Capture the cell that displays the provided text and extract its [X, Y] central coordinate. 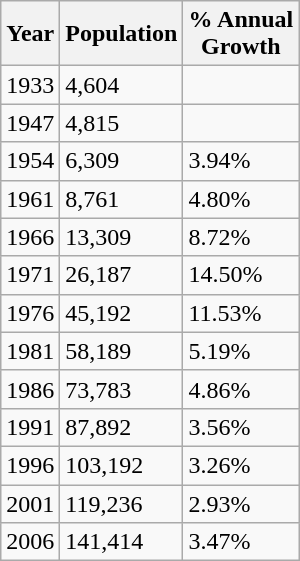
1981 [30, 351]
8.72% [241, 237]
13,309 [122, 237]
% AnnualGrowth [241, 34]
4,604 [122, 85]
45,192 [122, 313]
6,309 [122, 161]
1966 [30, 237]
14.50% [241, 275]
11.53% [241, 313]
2001 [30, 503]
26,187 [122, 275]
3.47% [241, 542]
1933 [30, 85]
2006 [30, 542]
4,815 [122, 123]
87,892 [122, 427]
103,192 [122, 465]
1986 [30, 389]
3.26% [241, 465]
Population [122, 34]
8,761 [122, 199]
73,783 [122, 389]
1996 [30, 465]
1954 [30, 161]
3.56% [241, 427]
119,236 [122, 503]
1976 [30, 313]
5.19% [241, 351]
1971 [30, 275]
4.80% [241, 199]
1961 [30, 199]
2.93% [241, 503]
58,189 [122, 351]
4.86% [241, 389]
Year [30, 34]
3.94% [241, 161]
1991 [30, 427]
1947 [30, 123]
141,414 [122, 542]
